Output the [X, Y] coordinate of the center of the cell containing the given text.  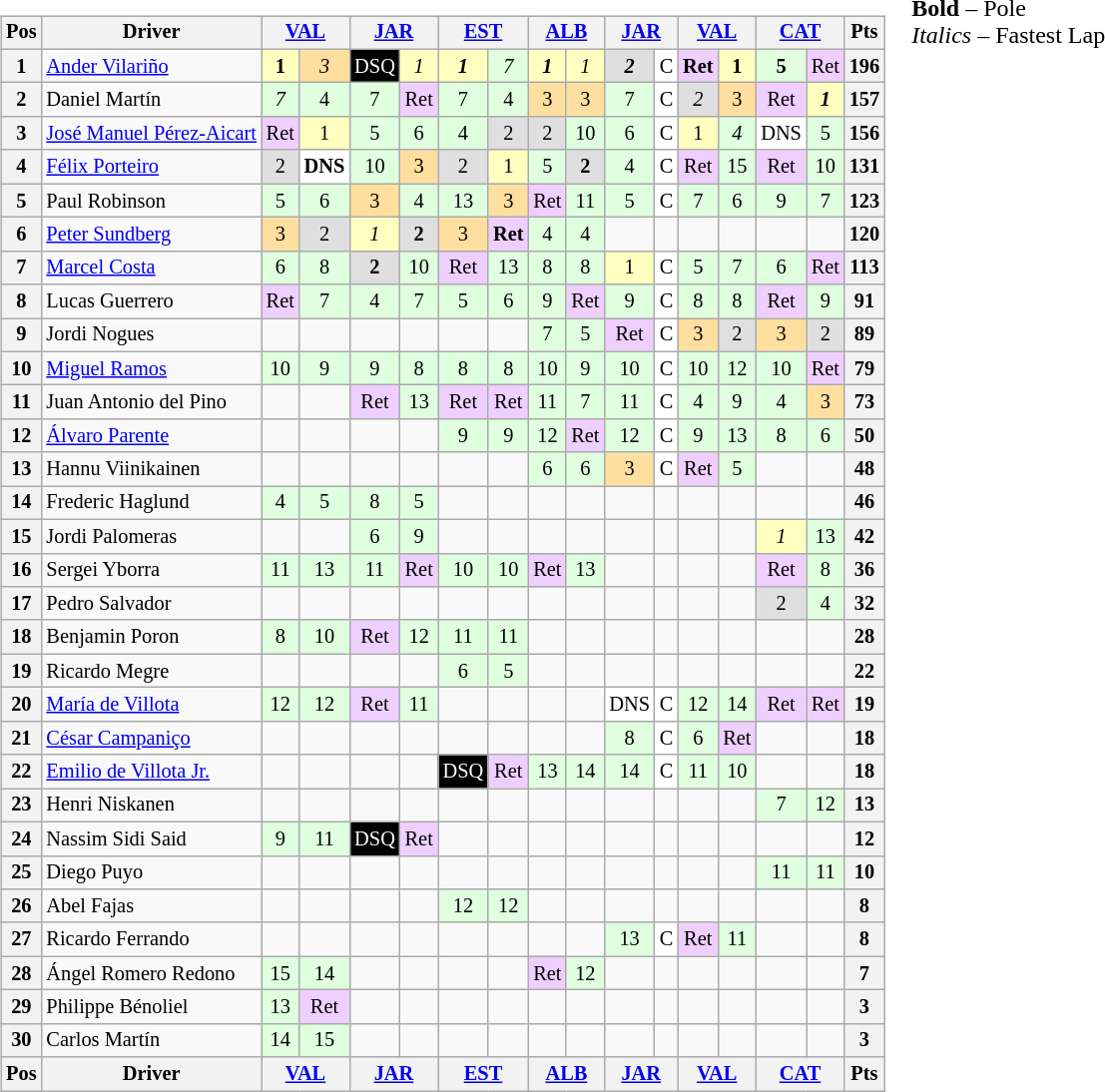
196 [864, 66]
156 [864, 134]
46 [864, 503]
María de Villota [151, 705]
157 [864, 100]
123 [864, 201]
Abel Fajas [151, 906]
26 [21, 906]
91 [864, 301]
Carlos Martín [151, 1040]
21 [21, 738]
Ricardo Megre [151, 671]
42 [864, 536]
Nassim Sidi Said [151, 838]
Sergei Yborra [151, 570]
23 [21, 806]
89 [864, 335]
Benjamin Poron [151, 637]
Paul Robinson [151, 201]
Hannu Viinikainen [151, 469]
25 [21, 872]
30 [21, 1040]
Henri Niskanen [151, 806]
73 [864, 402]
César Campaniço [151, 738]
131 [864, 167]
Marcel Costa [151, 268]
79 [864, 368]
Miguel Ramos [151, 368]
Jordi Palomeras [151, 536]
16 [21, 570]
Diego Puyo [151, 872]
Juan Antonio del Pino [151, 402]
Daniel Martín [151, 100]
120 [864, 235]
Álvaro Parente [151, 436]
Félix Porteiro [151, 167]
Lucas Guerrero [151, 301]
Frederic Haglund [151, 503]
Jordi Nogues [151, 335]
24 [21, 838]
Ander Vilariño [151, 66]
29 [21, 1007]
17 [21, 604]
20 [21, 705]
50 [864, 436]
José Manuel Pérez-Aicart [151, 134]
Philippe Bénoliel [151, 1007]
48 [864, 469]
Pedro Salvador [151, 604]
Emilio de Villota Jr. [151, 772]
27 [21, 939]
113 [864, 268]
32 [864, 604]
36 [864, 570]
Ricardo Ferrando [151, 939]
Ángel Romero Redono [151, 973]
Peter Sundberg [151, 235]
